Identify which cell holds the provided text, then report its [x, y] central coordinate. 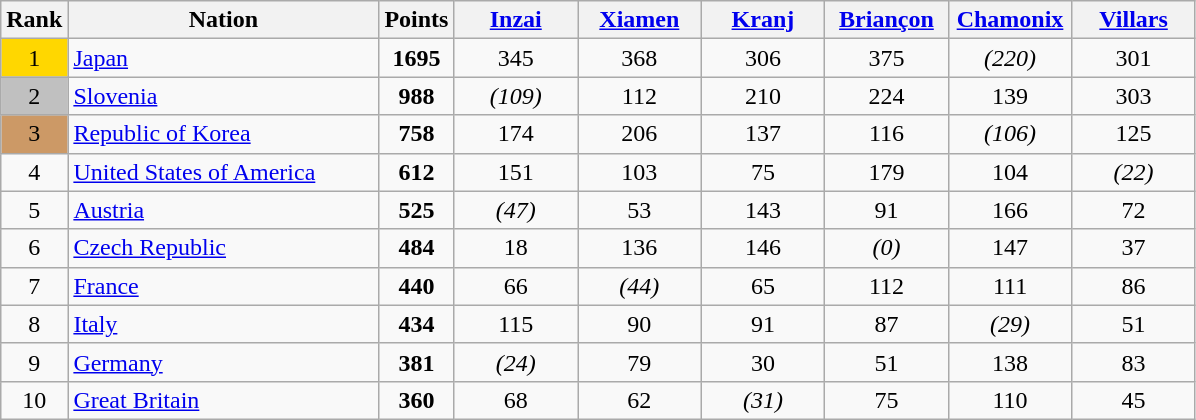
210 [763, 96]
(220) [1010, 58]
Austria [224, 210]
Czech Republic [224, 248]
111 [1010, 286]
65 [763, 286]
(106) [1010, 134]
3 [34, 134]
Points [416, 20]
138 [1010, 362]
18 [516, 248]
30 [763, 362]
(31) [763, 400]
5 [34, 210]
375 [887, 58]
90 [640, 324]
484 [416, 248]
Chamonix [1010, 20]
(0) [887, 248]
143 [763, 210]
103 [640, 172]
166 [1010, 210]
Xiamen [640, 20]
146 [763, 248]
2 [34, 96]
Villars [1134, 20]
368 [640, 58]
Inzai [516, 20]
68 [516, 400]
(29) [1010, 324]
6 [34, 248]
9 [34, 362]
62 [640, 400]
79 [640, 362]
612 [416, 172]
53 [640, 210]
Italy [224, 324]
Nation [224, 20]
Kranj [763, 20]
United States of America [224, 172]
Republic of Korea [224, 134]
(47) [516, 210]
France [224, 286]
988 [416, 96]
(109) [516, 96]
87 [887, 324]
4 [34, 172]
306 [763, 58]
1 [34, 58]
8 [34, 324]
37 [1134, 248]
1695 [416, 58]
7 [34, 286]
(44) [640, 286]
758 [416, 134]
86 [1134, 286]
Germany [224, 362]
Slovenia [224, 96]
115 [516, 324]
45 [1134, 400]
179 [887, 172]
301 [1134, 58]
Great Britain [224, 400]
136 [640, 248]
Rank [34, 20]
110 [1010, 400]
125 [1134, 134]
525 [416, 210]
139 [1010, 96]
303 [1134, 96]
434 [416, 324]
(24) [516, 362]
66 [516, 286]
174 [516, 134]
Briançon [887, 20]
10 [34, 400]
147 [1010, 248]
440 [416, 286]
151 [516, 172]
104 [1010, 172]
83 [1134, 362]
Japan [224, 58]
(22) [1134, 172]
206 [640, 134]
345 [516, 58]
116 [887, 134]
224 [887, 96]
72 [1134, 210]
360 [416, 400]
137 [763, 134]
381 [416, 362]
